Scan for the cell matching the given text and deliver its (X, Y) coordinate at center. 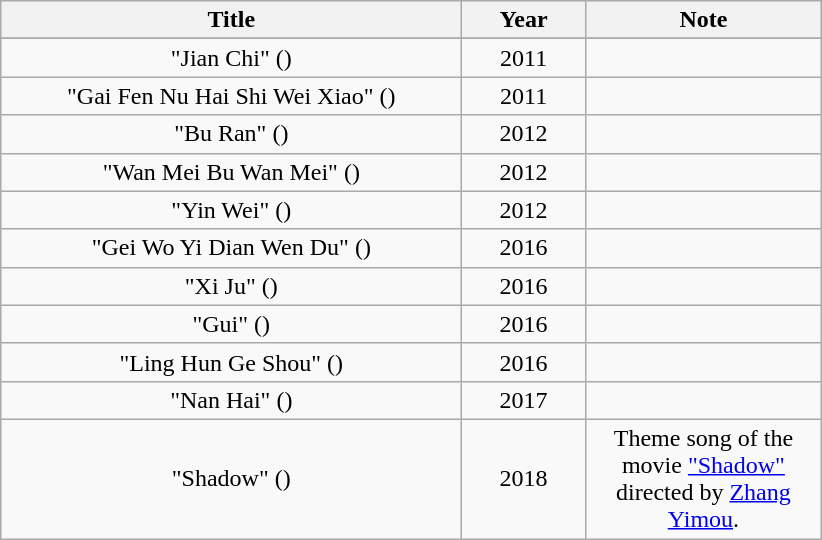
"Bu Ran" () (232, 134)
Note (703, 20)
Title (232, 20)
"Gui" () (232, 324)
"Nan Hai" () (232, 400)
"Shadow" () (232, 478)
Year (524, 20)
"Xi Ju" () (232, 286)
"Jian Chi" () (232, 58)
"Gei Wo Yi Dian Wen Du" () (232, 248)
Theme song of the movie "Shadow" directed by Zhang Yimou. (703, 478)
"Yin Wei" () (232, 210)
"Ling Hun Ge Shou" () (232, 362)
"Gai Fen Nu Hai Shi Wei Xiao" () (232, 96)
2017 (524, 400)
"Wan Mei Bu Wan Mei" () (232, 172)
2018 (524, 478)
